Return the [x, y] coordinate for the center point of the cell that contains the specified text.  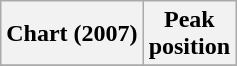
Peakposition [189, 34]
Chart (2007) [72, 34]
